Extract the [X, Y] coordinate from the center of the cell holding the provided text.  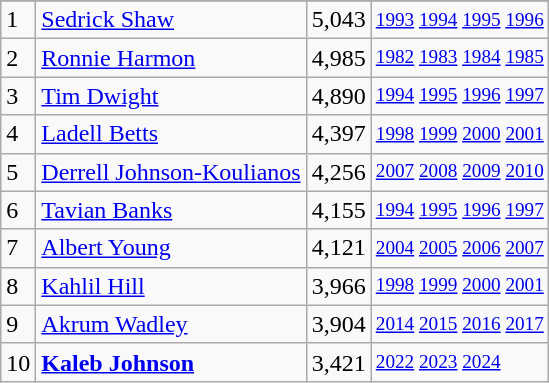
8 [18, 286]
3,421 [338, 362]
6 [18, 210]
4,256 [338, 172]
Derrell Johnson-Koulianos [171, 172]
Sedrick Shaw [171, 20]
4,985 [338, 58]
7 [18, 248]
2004 2005 2006 2007 [460, 248]
2 [18, 58]
5 [18, 172]
Tavian Banks [171, 210]
3 [18, 96]
Ladell Betts [171, 134]
4,397 [338, 134]
9 [18, 324]
4 [18, 134]
1982 1983 1984 1985 [460, 58]
1 [18, 20]
Kahlil Hill [171, 286]
2014 2015 2016 2017 [460, 324]
10 [18, 362]
5,043 [338, 20]
4,121 [338, 248]
3,966 [338, 286]
Tim Dwight [171, 96]
Albert Young [171, 248]
4,155 [338, 210]
4,890 [338, 96]
1993 1994 1995 1996 [460, 20]
2007 2008 2009 2010 [460, 172]
3,904 [338, 324]
2022 2023 2024 [460, 362]
Akrum Wadley [171, 324]
Ronnie Harmon [171, 58]
Kaleb Johnson [171, 362]
